From the cell containing the given text, extract its center point as (X, Y) coordinate. 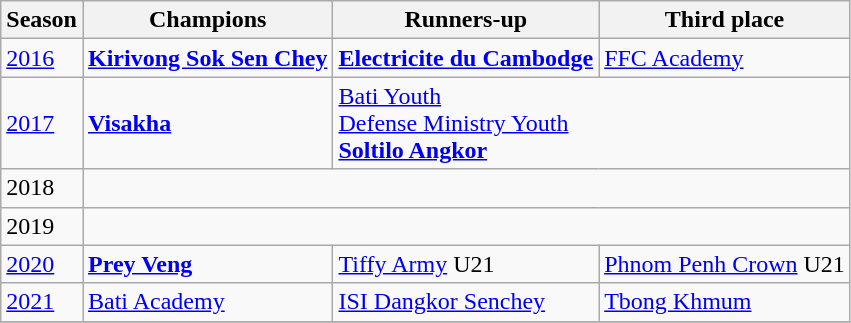
Tbong Khmum (725, 302)
Tiffy Army U21 (466, 264)
Prey Veng (207, 264)
Bati YouthDefense Ministry YouthSoltilo Angkor (592, 123)
2018 (42, 188)
Electricite du Cambodge (466, 58)
2021 (42, 302)
Third place (725, 20)
Visakha (207, 123)
2020 (42, 264)
Kirivong Sok Sen Chey (207, 58)
ISI Dangkor Senchey (466, 302)
Phnom Penh Crown U21 (725, 264)
FFC Academy (725, 58)
2017 (42, 123)
Champions (207, 20)
2019 (42, 226)
Season (42, 20)
2016 (42, 58)
Runners-up (466, 20)
Bati Academy (207, 302)
